Detect which cell encompasses the target text, then output its [x, y] center coordinate. 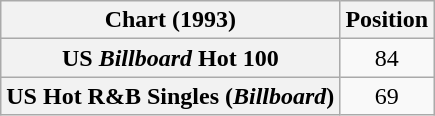
69 [387, 96]
Chart (1993) [170, 20]
US Billboard Hot 100 [170, 58]
84 [387, 58]
Position [387, 20]
US Hot R&B Singles (Billboard) [170, 96]
